Find where the given text appears and provide that cell's center as [X, Y] coordinate. 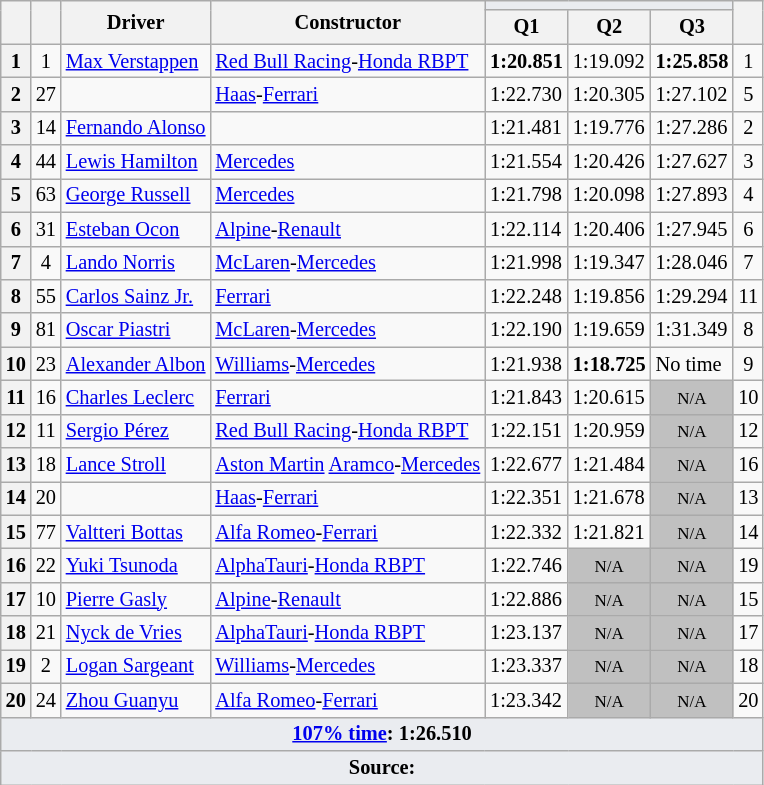
1:27.893 [692, 195]
Valtteri Bottas [136, 532]
Zhou Guanyu [136, 700]
Nyck de Vries [136, 633]
Yuki Tsunoda [136, 565]
24 [46, 700]
81 [46, 330]
George Russell [136, 195]
21 [46, 633]
1:25.858 [692, 61]
1:19.856 [610, 296]
1:22.351 [526, 498]
1:23.342 [526, 700]
22 [46, 565]
1:21.678 [610, 498]
27 [46, 94]
1:20.406 [610, 229]
107% time: 1:26.510 [382, 734]
63 [46, 195]
Constructor [348, 22]
1:27.627 [692, 162]
1:21.798 [526, 195]
Charles Leclerc [136, 397]
1:22.190 [526, 330]
Aston Martin Aramco-Mercedes [348, 465]
1:27.102 [692, 94]
1:31.349 [692, 330]
44 [46, 162]
Lando Norris [136, 263]
1:21.821 [610, 532]
1:21.938 [526, 364]
1:21.484 [610, 465]
1:19.659 [610, 330]
1:19.092 [610, 61]
1:20.615 [610, 397]
No time [692, 364]
Max Verstappen [136, 61]
1:20.098 [610, 195]
Lewis Hamilton [136, 162]
Lance Stroll [136, 465]
Oscar Piastri [136, 330]
1:22.746 [526, 565]
23 [46, 364]
1:19.347 [610, 263]
1:22.114 [526, 229]
55 [46, 296]
1:22.151 [526, 431]
1:21.843 [526, 397]
1:23.137 [526, 633]
1:21.998 [526, 263]
Carlos Sainz Jr. [136, 296]
Q2 [610, 27]
1:20.959 [610, 431]
77 [46, 532]
1:22.886 [526, 599]
Sergio Pérez [136, 431]
1:19.776 [610, 128]
1:22.248 [526, 296]
1:21.481 [526, 128]
Q3 [692, 27]
1:27.945 [692, 229]
Source: [382, 767]
31 [46, 229]
1:20.305 [610, 94]
Q1 [526, 27]
Alexander Albon [136, 364]
1:22.730 [526, 94]
Esteban Ocon [136, 229]
1:18.725 [610, 364]
1:27.286 [692, 128]
Logan Sargeant [136, 666]
1:21.554 [526, 162]
1:23.337 [526, 666]
1:29.294 [692, 296]
1:28.046 [692, 263]
1:22.332 [526, 532]
1:22.677 [526, 465]
1:20.426 [610, 162]
1:20.851 [526, 61]
Pierre Gasly [136, 599]
Driver [136, 22]
Fernando Alonso [136, 128]
